Locate the cell with the specified text and output its [x, y] center coordinate. 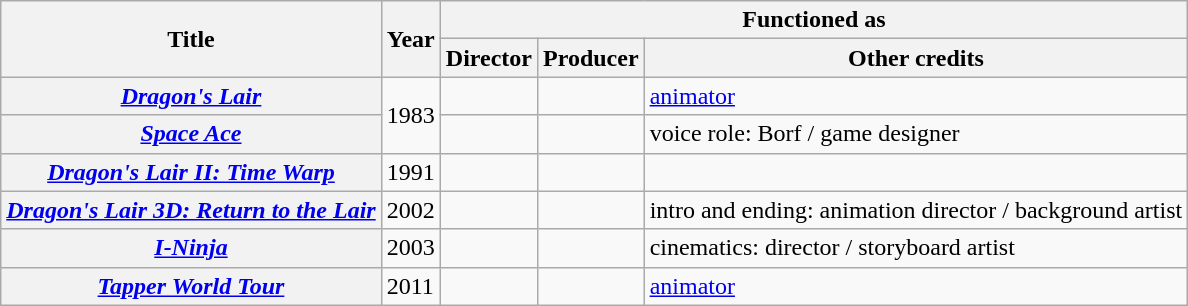
Tapper World Tour [191, 286]
2011 [410, 286]
Title [191, 39]
Space Ace [191, 134]
Functioned as [814, 20]
2002 [410, 210]
1991 [410, 172]
cinematics: director / storyboard artist [916, 248]
Year [410, 39]
voice role: Borf / game designer [916, 134]
2003 [410, 248]
1983 [410, 115]
Other credits [916, 58]
Dragon's Lair II: Time Warp [191, 172]
Producer [592, 58]
intro and ending: animation director / background artist [916, 210]
Dragon's Lair [191, 96]
Director [488, 58]
I-Ninja [191, 248]
Dragon's Lair 3D: Return to the Lair [191, 210]
